Identify which cell holds the provided text, then report its (x, y) central coordinate. 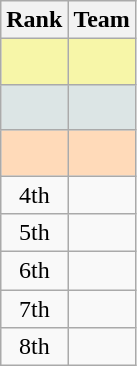
6th (34, 271)
Team (102, 20)
5th (34, 233)
4th (34, 195)
Rank (34, 20)
7th (34, 309)
8th (34, 347)
